Determine the [X, Y] coordinate at the center of the cell enclosing the given text.  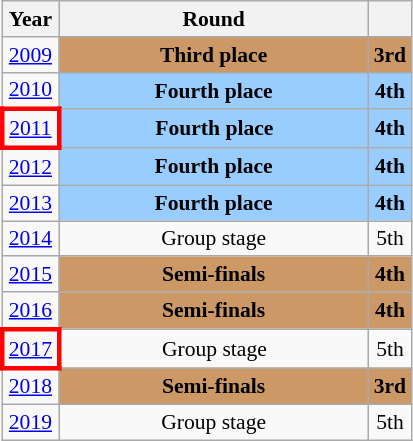
Year [30, 19]
2012 [30, 166]
2019 [30, 423]
2017 [30, 348]
2011 [30, 130]
2015 [30, 275]
2016 [30, 310]
Round [214, 19]
2014 [30, 239]
2018 [30, 386]
2009 [30, 55]
Third place [214, 55]
2010 [30, 90]
2013 [30, 203]
